Find where the given text appears and provide that cell's center as (X, Y) coordinate. 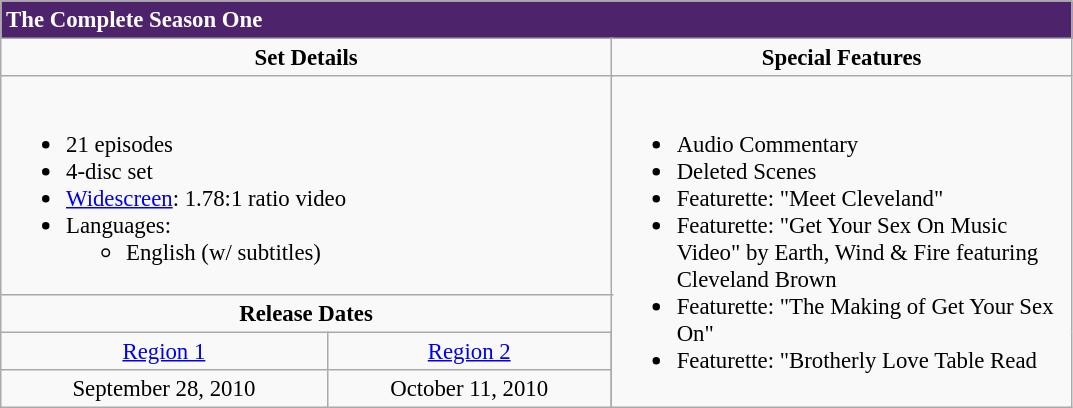
The Complete Season One (536, 20)
Region 1 (164, 351)
Release Dates (306, 313)
Set Details (306, 58)
21 episodes4-disc setWidescreen: 1.78:1 ratio videoLanguages:English (w/ subtitles) (306, 185)
September 28, 2010 (164, 388)
Special Features (842, 58)
Region 2 (469, 351)
October 11, 2010 (469, 388)
